Determine the [x, y] coordinate at the center of the cell enclosing the given text.  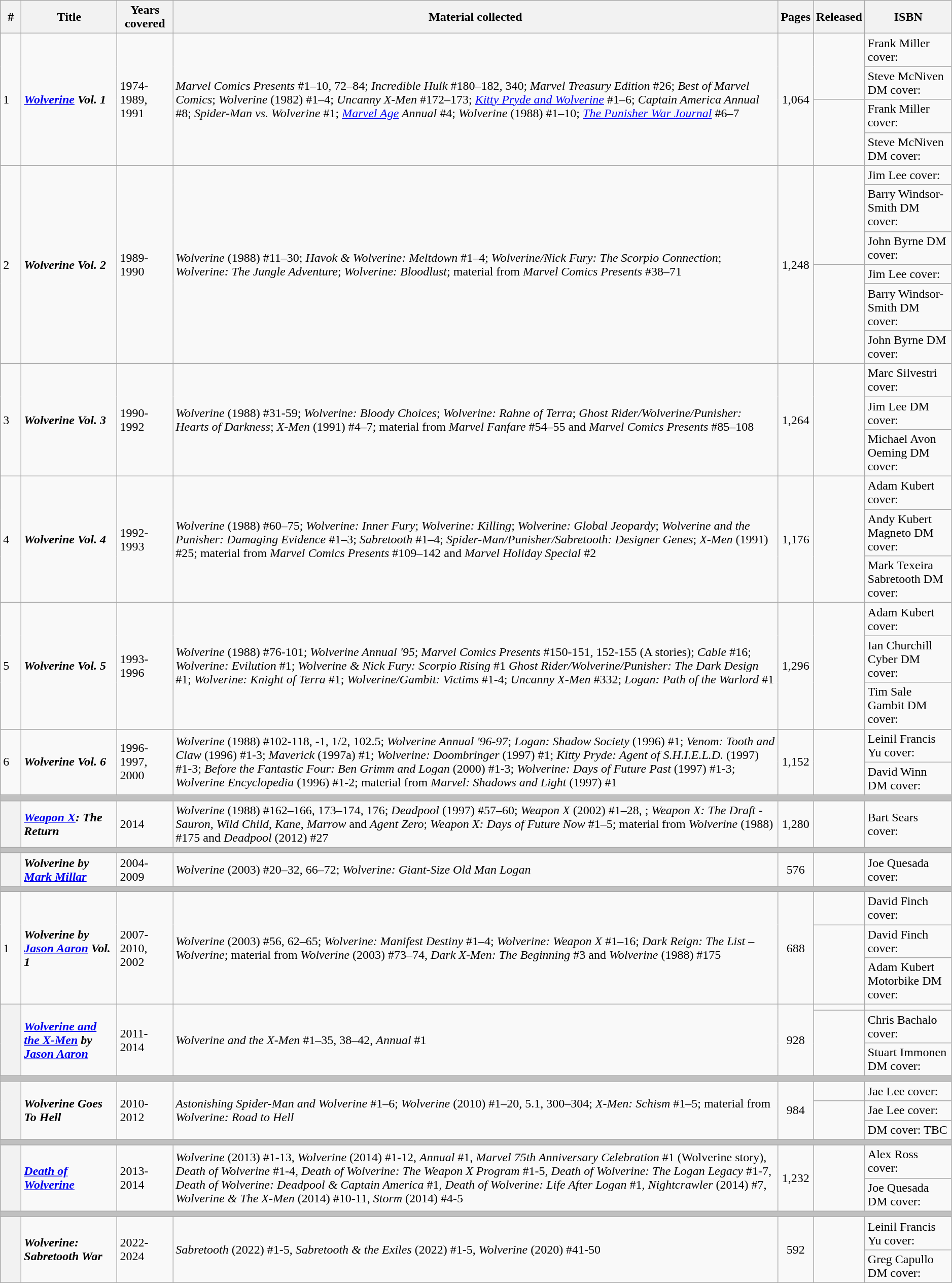
Wolverine Vol. 4 [69, 540]
1,296 [796, 666]
Greg Capullo DM cover: [908, 1266]
David Winn DM cover: [908, 778]
2 [11, 264]
Astonishing Spider-Man and Wolverine #1–6; Wolverine (2010) #1–20, 5.1, 300–304; X-Men: Schism #1–5; material from Wolverine: Road to Hell [476, 1111]
2022-2024 [145, 1250]
1,064 [796, 99]
Wolverine and the X-Men by Jason Aaron [69, 1040]
DM cover: TBC [908, 1130]
Wolverine and the X-Men #1–35, 38–42, Annual #1 [476, 1040]
Released [839, 17]
Andy Kubert Magneto DM cover: [908, 533]
# [11, 17]
984 [796, 1111]
1996-1997, 2000 [145, 762]
592 [796, 1250]
Title [69, 17]
Ian Churchill Cyber DM cover: [908, 659]
Michael Avon Oeming DM cover: [908, 453]
Bart Sears cover: [908, 824]
2014 [145, 824]
6 [11, 762]
576 [796, 870]
Jim Lee DM cover: [908, 413]
1,248 [796, 264]
Years covered [145, 17]
Mark Texeira Sabretooth DM cover: [908, 579]
Wolverine Goes To Hell [69, 1111]
Wolverine Vol. 2 [69, 264]
Sabretooth (2022) #1-5, Sabretooth & the Exiles (2022) #1-5, Wolverine (2020) #41-50 [476, 1250]
Death of Wolverine [69, 1178]
Adam Kubert Motorbike DM cover: [908, 981]
2004-2009 [145, 870]
1,232 [796, 1178]
1,152 [796, 762]
Joe Quesada DM cover: [908, 1194]
928 [796, 1040]
2010-2012 [145, 1111]
1,264 [796, 420]
Wolverine Vol. 3 [69, 420]
Alex Ross cover: [908, 1162]
Stuart Immonen DM cover: [908, 1059]
Material collected [476, 17]
Wolverine (2003) #20–32, 66–72; Wolverine: Giant-Size Old Man Logan [476, 870]
Wolverine by Mark Millar [69, 870]
Wolverine by Jason Aaron Vol. 1 [69, 948]
Wolverine: Sabretooth War [69, 1250]
1993-1996 [145, 666]
5 [11, 666]
688 [796, 948]
Marc Silvestri cover: [908, 379]
Pages [796, 17]
Tim Sale Gambit DM cover: [908, 706]
3 [11, 420]
1992-1993 [145, 540]
1,280 [796, 824]
ISBN [908, 17]
Wolverine Vol. 1 [69, 99]
Wolverine Vol. 6 [69, 762]
1989-1990 [145, 264]
1990-1992 [145, 420]
1,176 [796, 540]
2013-2014 [145, 1178]
4 [11, 540]
2007-2010, 2002 [145, 948]
Wolverine Vol. 5 [69, 666]
2011-2014 [145, 1040]
1974-1989, 1991 [145, 99]
Weapon X: The Return [69, 824]
Joe Quesada cover: [908, 870]
Chris Bachalo cover: [908, 1027]
